Detect which cell encompasses the target text, then output its [x, y] center coordinate. 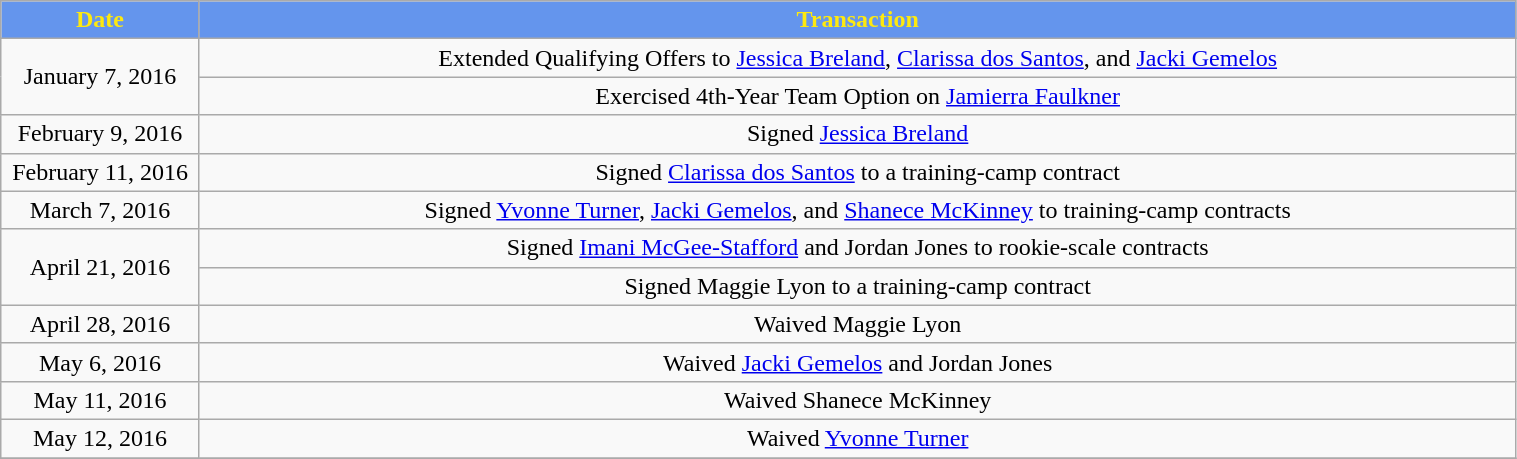
Transaction [858, 20]
Signed Maggie Lyon to a training-camp contract [858, 286]
February 11, 2016 [100, 172]
Signed Yvonne Turner, Jacki Gemelos, and Shanece McKinney to training-camp contracts [858, 210]
April 28, 2016 [100, 324]
May 12, 2016 [100, 438]
March 7, 2016 [100, 210]
Waived Jacki Gemelos and Jordan Jones [858, 362]
Exercised 4th-Year Team Option on Jamierra Faulkner [858, 96]
Signed Imani McGee-Stafford and Jordan Jones to rookie-scale contracts [858, 248]
January 7, 2016 [100, 77]
Extended Qualifying Offers to Jessica Breland, Clarissa dos Santos, and Jacki Gemelos [858, 58]
Waived Maggie Lyon [858, 324]
Waived Yvonne Turner [858, 438]
Date [100, 20]
Signed Clarissa dos Santos to a training-camp contract [858, 172]
May 6, 2016 [100, 362]
February 9, 2016 [100, 134]
Waived Shanece McKinney [858, 400]
April 21, 2016 [100, 267]
Signed Jessica Breland [858, 134]
May 11, 2016 [100, 400]
